From the cell containing the given text, extract its center point as [x, y] coordinate. 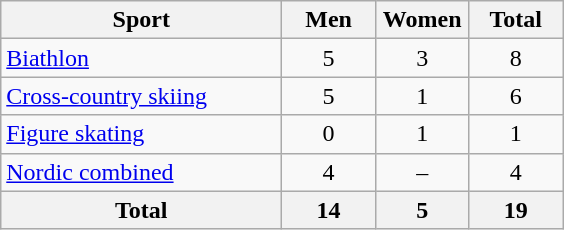
0 [329, 134]
6 [516, 96]
8 [516, 58]
– [422, 172]
19 [516, 210]
Sport [142, 20]
Figure skating [142, 134]
3 [422, 58]
Nordic combined [142, 172]
14 [329, 210]
Cross-country skiing [142, 96]
Women [422, 20]
Men [329, 20]
Biathlon [142, 58]
